Locate the cell with the specified text and output its (X, Y) center coordinate. 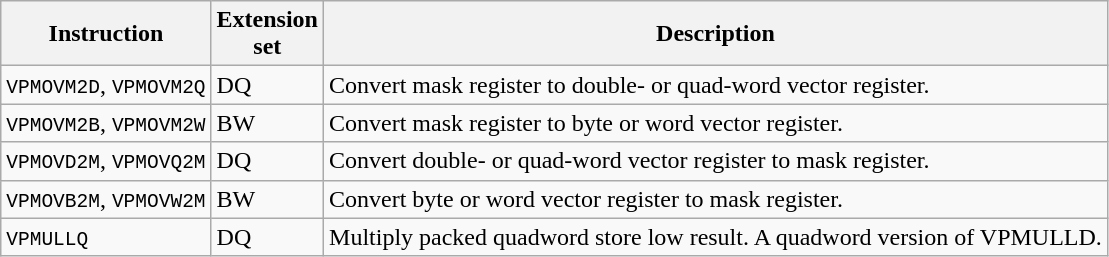
VPMOVM2B, VPMOVM2W (106, 123)
Convert byte or word vector register to mask register. (716, 199)
Instruction (106, 34)
Convert mask register to byte or word vector register. (716, 123)
Convert mask register to double- or quad-word vector register. (716, 85)
Description (716, 34)
Extensionset (267, 34)
VPMOVM2D, VPMOVM2Q (106, 85)
Convert double- or quad-word vector register to mask register. (716, 161)
VPMOVB2M, VPMOVW2M (106, 199)
Multiply packed quadword store low result. A quadword version of VPMULLD. (716, 237)
VPMOVD2M, VPMOVQ2M (106, 161)
VPMULLQ (106, 237)
